Scan for the cell matching the given text and deliver its (X, Y) coordinate at center. 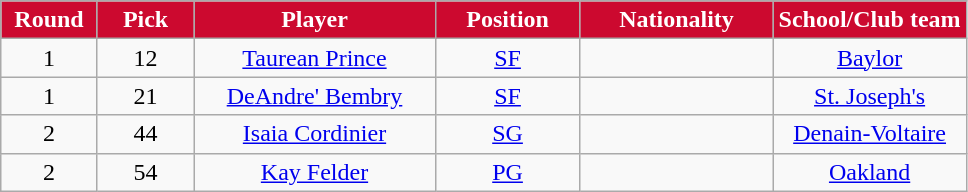
St. Joseph's (870, 96)
Taurean Prince (314, 58)
21 (146, 96)
44 (146, 134)
12 (146, 58)
DeAndre' Bembry (314, 96)
Player (314, 20)
SG (508, 134)
Isaia Cordinier (314, 134)
Nationality (676, 20)
Denain-Voltaire (870, 134)
Round (50, 20)
54 (146, 172)
Pick (146, 20)
Kay Felder (314, 172)
Oakland (870, 172)
PG (508, 172)
Position (508, 20)
Baylor (870, 58)
School/Club team (870, 20)
